Return the (x, y) coordinate for the center point of the cell that contains the specified text.  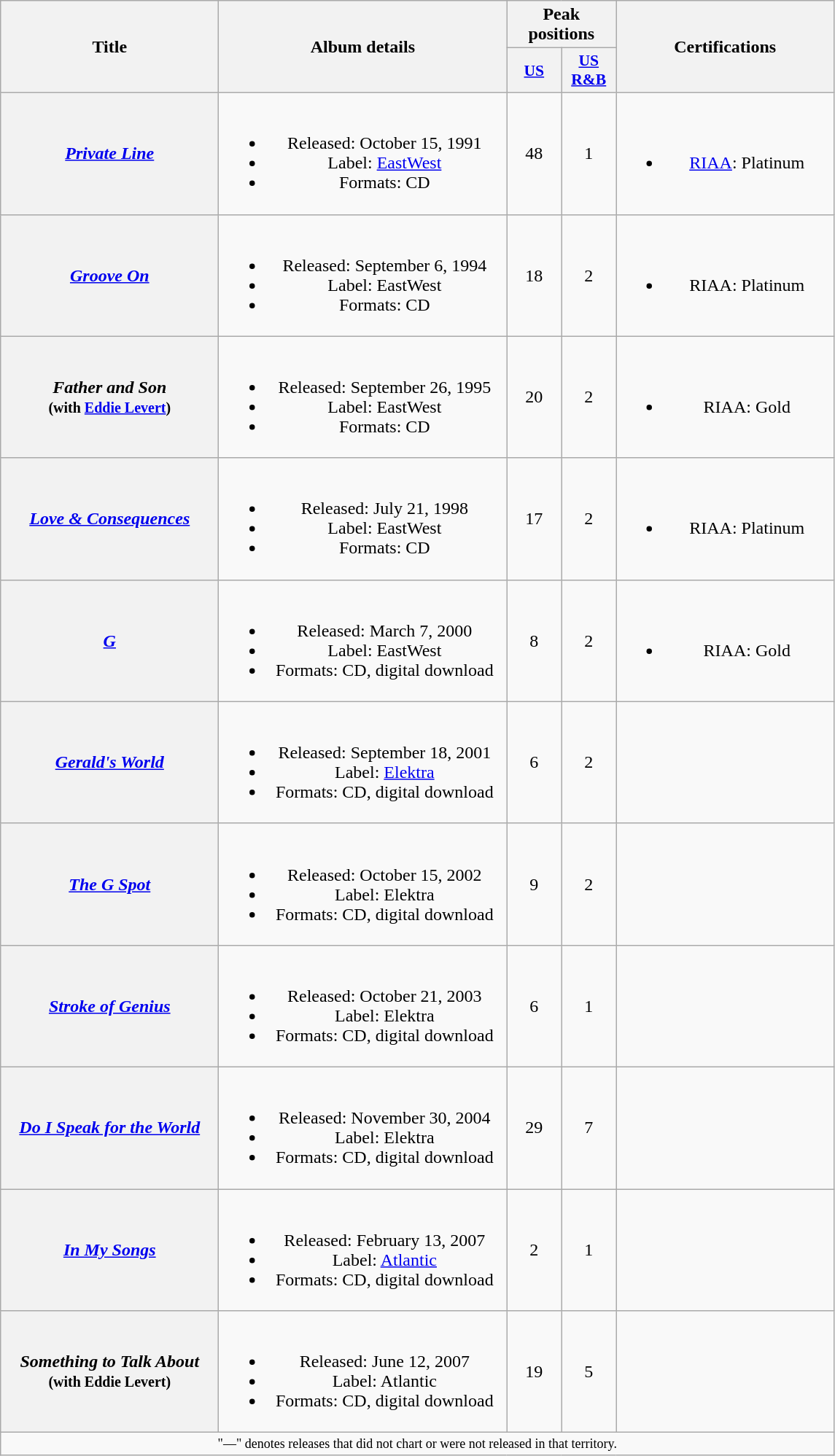
29 (534, 1127)
Released: September 6, 1994Label: EastWestFormats: CD (363, 276)
Released: June 12, 2007Label: AtlanticFormats: CD, digital download (363, 1372)
7 (589, 1127)
Released: September 26, 1995Label: EastWestFormats: CD (363, 397)
Title (109, 47)
Something to Talk About(with Eddie Levert) (109, 1372)
Father and Son(with Eddie Levert) (109, 397)
Released: October 15, 1991Label: EastWestFormats: CD (363, 153)
5 (589, 1372)
Released: July 21, 1998Label: EastWestFormats: CD (363, 519)
Do I Speak for the World (109, 1127)
18 (534, 276)
48 (534, 153)
USR&B (589, 70)
"—" denotes releases that did not chart or were not released in that territory. (417, 1444)
Gerald's World (109, 763)
Released: October 21, 2003Label: ElektraFormats: CD, digital download (363, 1006)
Released: September 18, 2001Label: ElektraFormats: CD, digital download (363, 763)
Peak positions (562, 25)
Released: March 7, 2000Label: EastWestFormats: CD, digital download (363, 640)
20 (534, 397)
Groove On (109, 276)
Private Line (109, 153)
In My Songs (109, 1250)
G (109, 640)
Released: February 13, 2007Label: AtlanticFormats: CD, digital download (363, 1250)
The G Spot (109, 884)
Released: November 30, 2004Label: ElektraFormats: CD, digital download (363, 1127)
Certifications (725, 47)
Released: October 15, 2002Label: ElektraFormats: CD, digital download (363, 884)
Love & Consequences (109, 519)
Stroke of Genius (109, 1006)
US (534, 70)
9 (534, 884)
19 (534, 1372)
Album details (363, 47)
8 (534, 640)
17 (534, 519)
